Return (X, Y) of the center of cell containing provided text 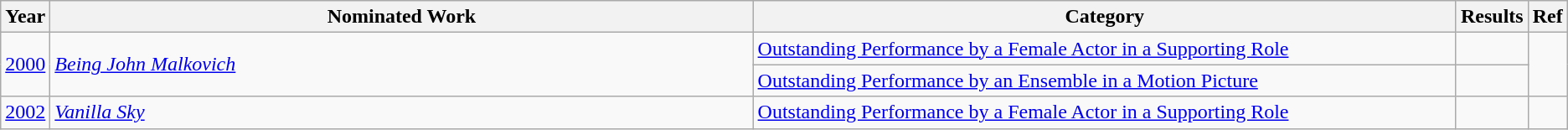
Outstanding Performance by an Ensemble in a Motion Picture (1104, 81)
Results (1492, 17)
Vanilla Sky (402, 112)
Nominated Work (402, 17)
Category (1104, 17)
2002 (25, 112)
Being John Malkovich (402, 65)
Ref (1548, 17)
Year (25, 17)
2000 (25, 65)
